Locate the cell with the specified text and output its (x, y) center coordinate. 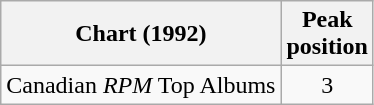
3 (327, 85)
Peakposition (327, 34)
Canadian RPM Top Albums (141, 85)
Chart (1992) (141, 34)
